Capture the cell that displays the provided text and extract its [x, y] central coordinate. 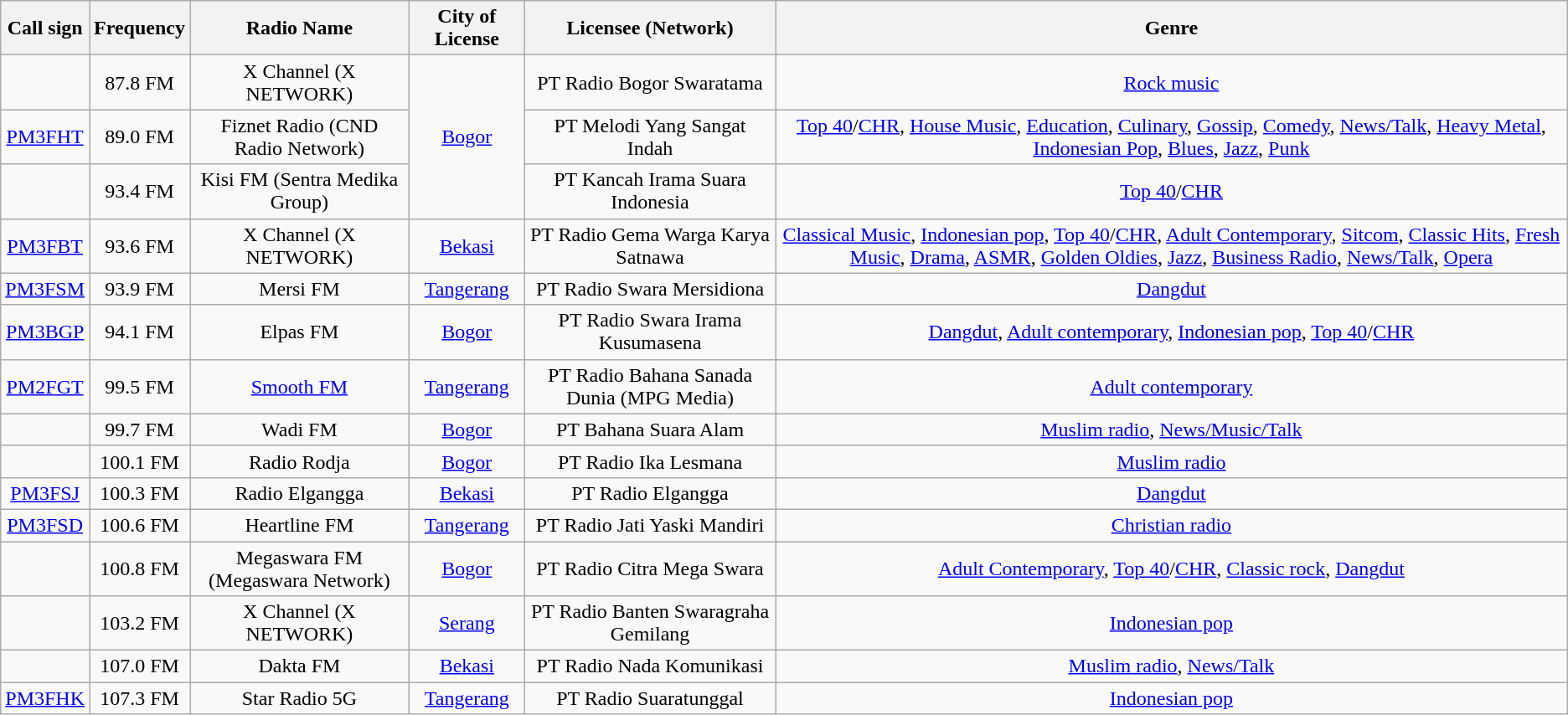
PT Radio Banten Swaragraha Gemilang [650, 623]
Star Radio 5G [299, 698]
Heartline FM [299, 525]
City of License [467, 28]
Smooth FM [299, 387]
Radio Name [299, 28]
PM3FHK [45, 698]
103.2 FM [140, 623]
93.6 FM [140, 246]
PM3FHT [45, 137]
Genre [1172, 28]
PT Radio Bogor Swaratama [650, 82]
94.1 FM [140, 332]
Mersi FM [299, 289]
89.0 FM [140, 137]
PT Kancah Irama Suara Indonesia [650, 191]
PT Radio Swara Mersidiona [650, 289]
PM3FSM [45, 289]
Rock music [1172, 82]
Top 40/CHR, House Music, Education, Culinary, Gossip, Comedy, News/Talk, Heavy Metal, Indonesian Pop, Blues, Jazz, Punk [1172, 137]
Frequency [140, 28]
Kisi FM (Sentra Medika Group) [299, 191]
PT Radio Suaratunggal [650, 698]
PM3FBT [45, 246]
Megaswara FM (Megaswara Network) [299, 568]
PT Bahana Suara Alam [650, 430]
Serang [467, 623]
Muslim radio, News/Music/Talk [1172, 430]
100.1 FM [140, 461]
PT Radio Ika Lesmana [650, 461]
Muslim radio, News/Talk [1172, 666]
Radio Elgangga [299, 493]
PM3FSJ [45, 493]
PT Radio Citra Mega Swara [650, 568]
107.0 FM [140, 666]
Dakta FM [299, 666]
PT Radio Jati Yaski Mandiri [650, 525]
Dangdut, Adult contemporary, Indonesian pop, Top 40/CHR [1172, 332]
PM3FSD [45, 525]
Call sign [45, 28]
PT Radio Bahana Sanada Dunia (MPG Media) [650, 387]
Fiznet Radio (CND Radio Network) [299, 137]
100.6 FM [140, 525]
PT Melodi Yang Sangat Indah [650, 137]
87.8 FM [140, 82]
PM2FGT [45, 387]
Elpas FM [299, 332]
99.5 FM [140, 387]
Licensee (Network) [650, 28]
PM3BGP [45, 332]
PT Radio Gema Warga Karya Satnawa [650, 246]
Top 40/CHR [1172, 191]
100.8 FM [140, 568]
100.3 FM [140, 493]
Radio Rodja [299, 461]
Adult contemporary [1172, 387]
Christian radio [1172, 525]
93.9 FM [140, 289]
Adult Contemporary, Top 40/CHR, Classic rock, Dangdut [1172, 568]
107.3 FM [140, 698]
99.7 FM [140, 430]
93.4 FM [140, 191]
Wadi FM [299, 430]
PT Radio Swara Irama Kusumasena [650, 332]
Muslim radio [1172, 461]
PT Radio Nada Komunikasi [650, 666]
PT Radio Elgangga [650, 493]
